Output the (X, Y) coordinate of the center of the cell containing the given text.  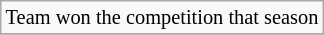
Team won the competition that season (162, 17)
